Detect which cell encompasses the target text, then output its (x, y) center coordinate. 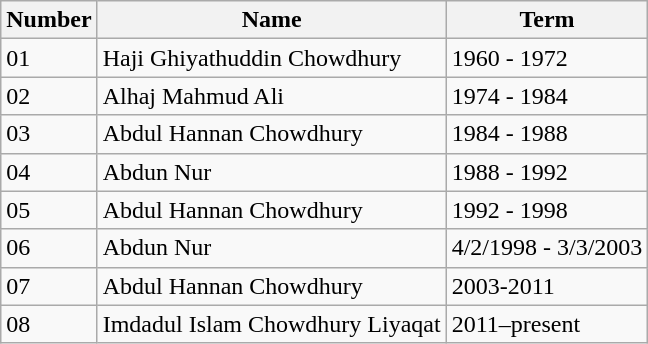
Name (272, 20)
04 (49, 172)
07 (49, 286)
05 (49, 210)
06 (49, 248)
02 (49, 96)
Haji Ghiyathuddin Chowdhury (272, 58)
1992 - 1998 (547, 210)
01 (49, 58)
1988 - 1992 (547, 172)
4/2/1998 - 3/3/2003 (547, 248)
Alhaj Mahmud Ali (272, 96)
2011–present (547, 324)
Term (547, 20)
Imdadul Islam Chowdhury Liyaqat (272, 324)
08 (49, 324)
1960 - 1972 (547, 58)
2003-2011 (547, 286)
1984 - 1988 (547, 134)
03 (49, 134)
Number (49, 20)
1974 - 1984 (547, 96)
